Locate the cell with the specified text and output its (X, Y) center coordinate. 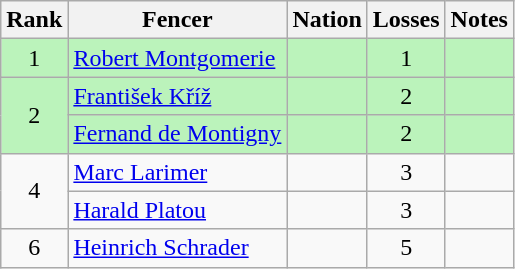
Rank (34, 20)
Heinrich Schrader (178, 248)
Fernand de Montigny (178, 134)
Notes (479, 20)
5 (406, 248)
Losses (406, 20)
6 (34, 248)
Robert Montgomerie (178, 58)
Harald Platou (178, 210)
František Kříž (178, 96)
Fencer (178, 20)
Marc Larimer (178, 172)
Nation (327, 20)
4 (34, 191)
